Return the (X, Y) coordinate for the center point of the cell that contains the specified text.  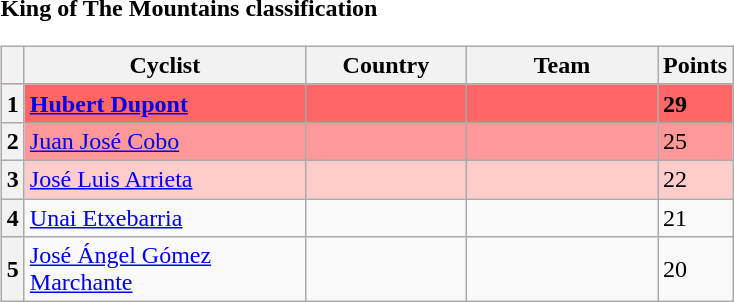
1 (12, 103)
3 (12, 179)
22 (696, 179)
Unai Etxebarria (164, 217)
20 (696, 270)
5 (12, 270)
21 (696, 217)
Points (696, 65)
25 (696, 141)
Hubert Dupont (164, 103)
Juan José Cobo (164, 141)
4 (12, 217)
José Luis Arrieta (164, 179)
Country (386, 65)
2 (12, 141)
José Ángel Gómez Marchante (164, 270)
Cyclist (164, 65)
Team (562, 65)
29 (696, 103)
